Find where the given text appears and provide that cell's center as [X, Y] coordinate. 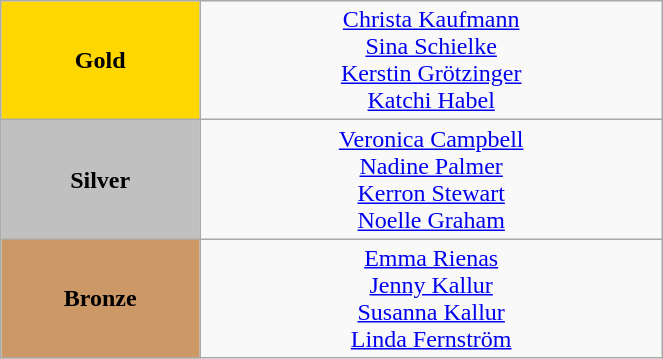
Veronica CampbellNadine PalmerKerron StewartNoelle Graham [432, 180]
Christa KaufmannSina SchielkeKerstin GrötzingerKatchi Habel [432, 60]
Emma RienasJenny KallurSusanna KallurLinda Fernström [432, 298]
Bronze [100, 298]
Silver [100, 180]
Gold [100, 60]
